Locate the cell with the specified text and output its [X, Y] center coordinate. 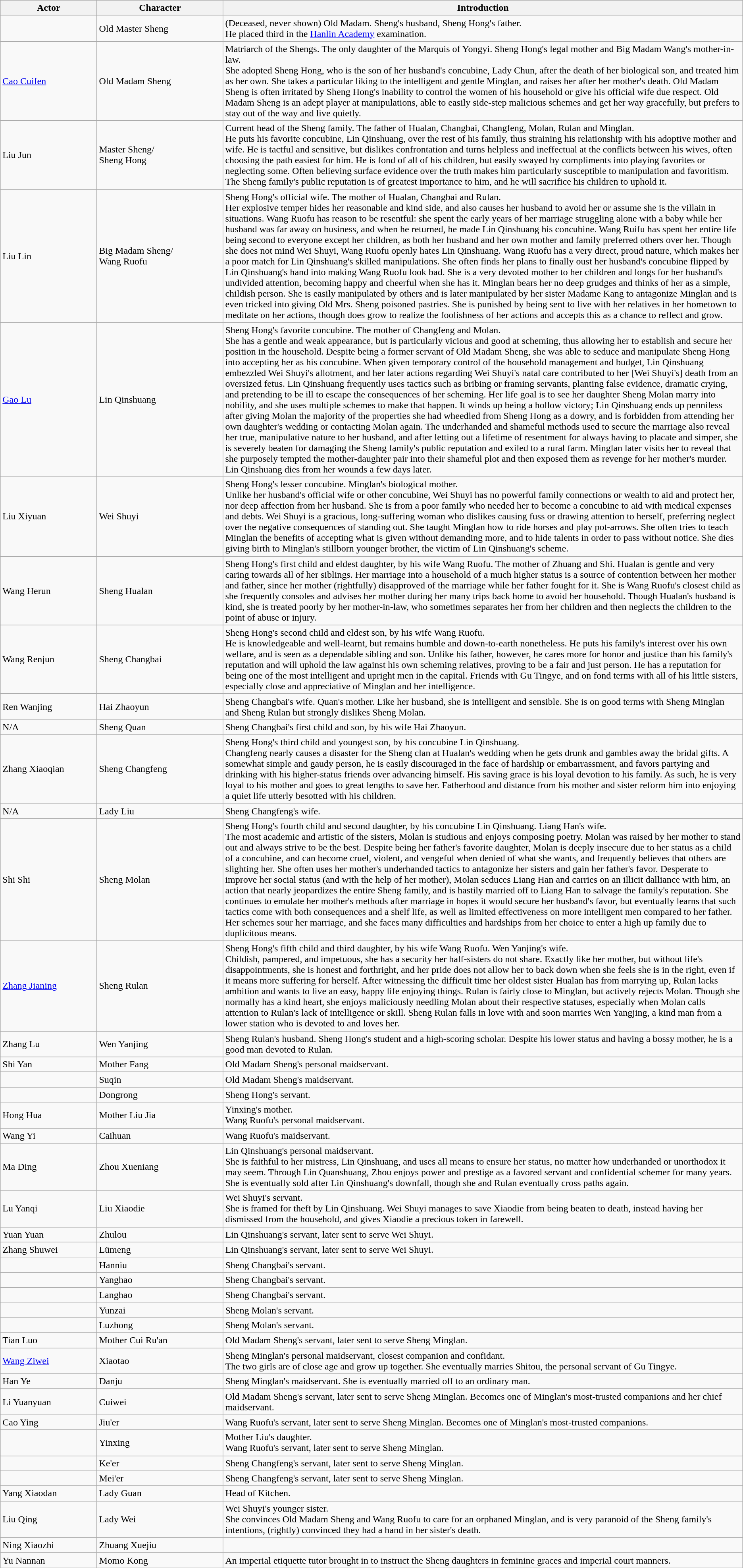
Cuiwei [160, 1402]
Hanniu [160, 1265]
Master Sheng/Sheng Hong [160, 155]
Wang Yi [48, 1136]
Wang Ziwei [48, 1361]
Zhulou [160, 1234]
Zhou Xueniang [160, 1167]
Shi Yan [48, 1065]
Wei Shuyi [160, 517]
Introduction [483, 8]
Gao Lu [48, 399]
Langhao [160, 1295]
Hong Hua [48, 1115]
Dongrong [160, 1095]
Suqin [160, 1080]
Hai Zhaoyun [160, 707]
Lady Liu [160, 811]
Liu Xiyuan [48, 517]
Han Ye [48, 1381]
Old Madam Sheng's servant, later sent to serve Sheng Minglan. Becomes one of Minglan's most-trusted companions and her chief maidservant. [483, 1402]
Sheng Quan [160, 727]
Liu Qing [48, 1519]
Zhang Lu [48, 1044]
Cao Ying [48, 1422]
Zhang Xiaoqian [48, 769]
Lady Guan [160, 1493]
Yunzai [160, 1310]
Head of Kitchen. [483, 1493]
Old Madam Sheng's maidservant. [483, 1080]
Wang Renjun [48, 659]
Ren Wanjing [48, 707]
(Deceased, never shown) Old Madam. Sheng's husband, Sheng Hong's father. He placed third in the Hanlin Academy examination. [483, 29]
Yang Xiaodan [48, 1493]
Sheng Hualan [160, 591]
Luzhong [160, 1325]
An imperial etiquette tutor brought in to instruct the Sheng daughters in feminine graces and imperial court manners. [483, 1560]
Mother Liu's daughter.Wang Ruofu's servant, later sent to serve Sheng Minglan. [483, 1443]
Mother Fang [160, 1065]
Big Madam Sheng/Wang Ruofu [160, 256]
Mother Cui Ru'an [160, 1340]
Zhuang Xuejiu [160, 1545]
Sheng Minglan's maidservant. She is eventually married off to an ordinary man. [483, 1381]
Wang Ruofu's maidservant. [483, 1136]
Xiaotao [160, 1361]
Actor [48, 8]
Tian Luo [48, 1340]
Sheng Hong's servant. [483, 1095]
Li Yuanyuan [48, 1402]
Zhang Shuwei [48, 1250]
Sheng Changbai [160, 659]
Old Madam Sheng [160, 81]
Shi Shi [48, 880]
Mei'er [160, 1478]
Yuan Yuan [48, 1234]
Old Madam Sheng's personal maidservant. [483, 1065]
Character [160, 8]
Sheng Changbai's first child and son, by his wife Hai Zhaoyun. [483, 727]
Wen Yanjing [160, 1044]
Lin Qinshuang [160, 399]
Sheng Changfeng [160, 769]
Sheng Molan [160, 880]
Caihuan [160, 1136]
Danju [160, 1381]
Cao Cuifen [48, 81]
Jiu'er [160, 1422]
Liu Lin [48, 256]
Ke'er [160, 1463]
Wang Ruofu's servant, later sent to serve Sheng Minglan. Becomes one of Minglan's most-trusted companions. [483, 1422]
Yu Nannan [48, 1560]
Ning Xiaozhi [48, 1545]
Old Madam Sheng's servant, later sent to serve Sheng Minglan. [483, 1340]
Lu Yanqi [48, 1209]
Old Master Sheng [160, 29]
Sheng Rulan [160, 986]
Yinxing's mother.Wang Ruofu's personal maidservant. [483, 1115]
Yanghao [160, 1280]
Liu Xiaodie [160, 1209]
Mother Liu Jia [160, 1115]
Yinxing [160, 1443]
Ma Ding [48, 1167]
Sheng Changfeng's wife. [483, 811]
Wang Herun [48, 591]
Lümeng [160, 1250]
Lady Wei [160, 1519]
Liu Jun [48, 155]
Zhang Jianing [48, 986]
Momo Kong [160, 1560]
